Return the [X, Y] coordinate for the center point of the cell that contains the specified text.  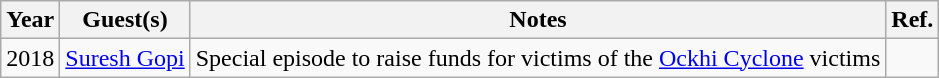
Year [30, 20]
Special episode to raise funds for victims of the Ockhi Cyclone victims [538, 58]
Suresh Gopi [125, 58]
Notes [538, 20]
Ref. [912, 20]
2018 [30, 58]
Guest(s) [125, 20]
